Detect which cell encompasses the target text, then output its (X, Y) center coordinate. 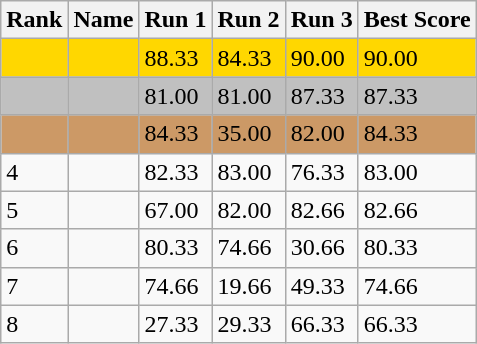
35.00 (248, 134)
6 (34, 248)
Run 2 (248, 20)
30.66 (322, 248)
27.33 (176, 324)
82.33 (176, 172)
Run 1 (176, 20)
67.00 (176, 210)
7 (34, 286)
76.33 (322, 172)
Run 3 (322, 20)
29.33 (248, 324)
19.66 (248, 286)
5 (34, 210)
Name (104, 20)
Best Score (417, 20)
8 (34, 324)
4 (34, 172)
88.33 (176, 58)
Rank (34, 20)
49.33 (322, 286)
